From the cell containing the given text, extract its center point as [x, y] coordinate. 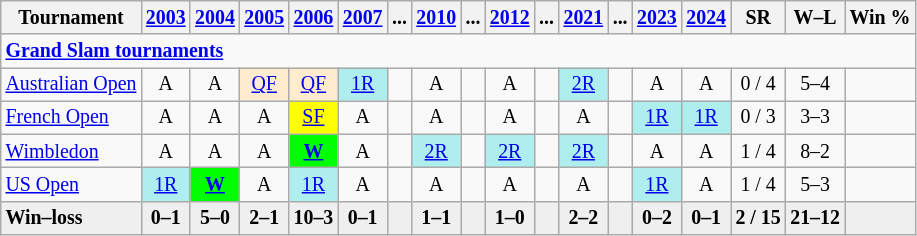
2–1 [264, 218]
Win % [880, 18]
Win–loss [71, 218]
0 / 4 [758, 84]
Australian Open [71, 84]
10–3 [314, 218]
2007 [362, 18]
21–12 [814, 218]
2003 [166, 18]
2023 [656, 18]
2024 [706, 18]
SF [314, 118]
2006 [314, 18]
2–2 [584, 218]
2 / 15 [758, 218]
1–0 [510, 218]
5–3 [814, 184]
US Open [71, 184]
2005 [264, 18]
1–1 [436, 218]
3–3 [814, 118]
French Open [71, 118]
5–0 [214, 218]
5–4 [814, 84]
2012 [510, 18]
Wimbledon [71, 152]
0 / 3 [758, 118]
Grand Slam tournaments [458, 50]
8–2 [814, 152]
2021 [584, 18]
2010 [436, 18]
SR [758, 18]
Tournament [71, 18]
0–2 [656, 218]
2004 [214, 18]
W–L [814, 18]
